Locate the cell with the specified text and output its [x, y] center coordinate. 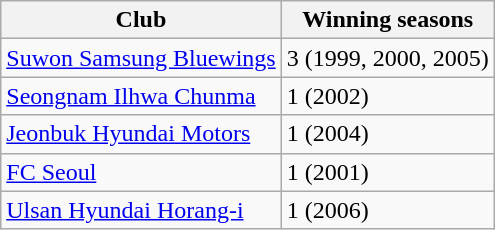
Club [141, 20]
Suwon Samsung Bluewings [141, 58]
1 (2006) [388, 210]
Jeonbuk Hyundai Motors [141, 134]
FC Seoul [141, 172]
1 (2001) [388, 172]
Ulsan Hyundai Horang-i [141, 210]
Seongnam Ilhwa Chunma [141, 96]
Winning seasons [388, 20]
1 (2004) [388, 134]
1 (2002) [388, 96]
3 (1999, 2000, 2005) [388, 58]
